Determine the (x, y) coordinate at the center of the cell enclosing the given text.  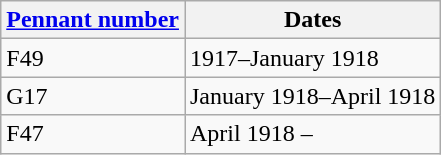
G17 (93, 96)
April 1918 – (312, 134)
January 1918–April 1918 (312, 96)
F49 (93, 58)
1917–January 1918 (312, 58)
F47 (93, 134)
Pennant number (93, 20)
Dates (312, 20)
